Pinpoint the cell where the given text exists, returning its (X, Y) midpoint coordinate. 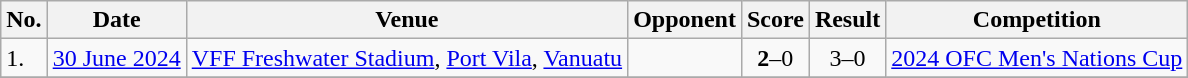
Competition (1037, 20)
2–0 (775, 58)
Date (116, 20)
Venue (406, 20)
Result (847, 20)
3–0 (847, 58)
Opponent (685, 20)
Score (775, 20)
2024 OFC Men's Nations Cup (1037, 58)
1. (24, 58)
30 June 2024 (116, 58)
No. (24, 20)
VFF Freshwater Stadium, Port Vila, Vanuatu (406, 58)
